Detect which cell encompasses the target text, then output its (x, y) center coordinate. 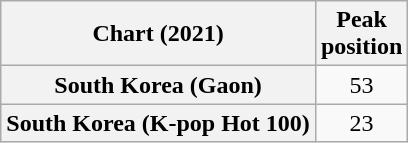
South Korea (Gaon) (158, 85)
23 (361, 123)
South Korea (K-pop Hot 100) (158, 123)
53 (361, 85)
Peakposition (361, 34)
Chart (2021) (158, 34)
